Find where the given text appears and provide that cell's center as [x, y] coordinate. 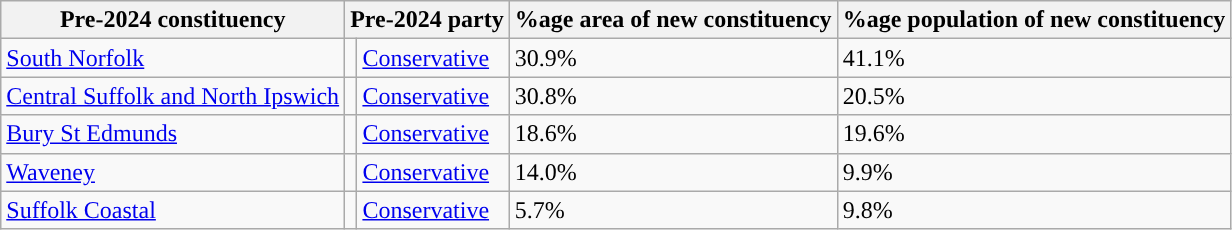
9.9% [1034, 172]
18.6% [673, 134]
Suffolk Coastal [173, 210]
30.8% [673, 96]
5.7% [673, 210]
30.9% [673, 58]
9.8% [1034, 210]
Central Suffolk and North Ipswich [173, 96]
South Norfolk [173, 58]
%age population of new constituency [1034, 20]
41.1% [1034, 58]
14.0% [673, 172]
Waveney [173, 172]
Pre-2024 constituency [173, 20]
%age area of new constituency [673, 20]
19.6% [1034, 134]
20.5% [1034, 96]
Pre-2024 party [428, 20]
Bury St Edmunds [173, 134]
